Return the (X, Y) coordinate for the center point of the cell that contains the specified text.  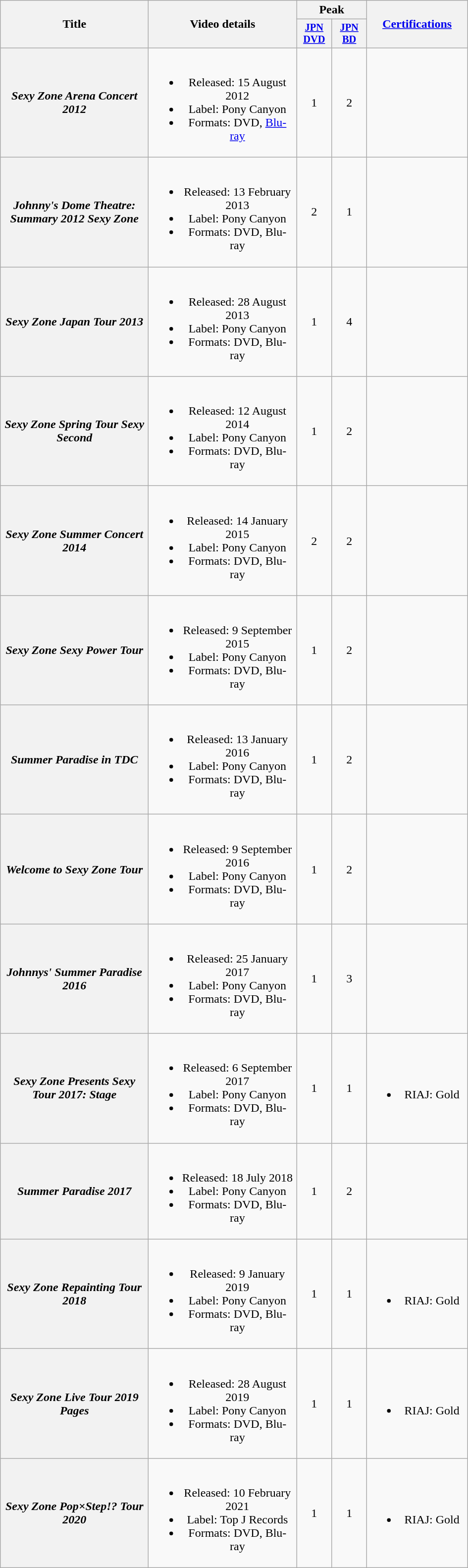
Title (74, 24)
Certifications (417, 24)
Sexy Zone Sexy Power Tour (74, 650)
Sexy Zone Live Tour 2019 Pages (74, 1403)
Sexy Zone Summer Concert 2014 (74, 541)
Sexy Zone Spring Tour Sexy Second (74, 431)
Sexy Zone Japan Tour 2013 (74, 322)
Sexy Zone Pop×Step!? Tour 2020 (74, 1513)
Summer Paradise 2017 (74, 1191)
Released: 10 February 2021Label: Top J RecordsFormats: DVD, Blu-ray (223, 1513)
Released: 14 January 2015Label: Pony CanyonFormats: DVD, Blu-ray (223, 541)
Released: 28 August 2019Label: Pony CanyonFormats: DVD, Blu-ray (223, 1403)
Released: 12 August 2014Label: Pony CanyonFormats: DVD, Blu-ray (223, 431)
4 (350, 322)
Released: 18 July 2018Label: Pony CanyonFormats: DVD, Blu-ray (223, 1191)
Video details (223, 24)
Sexy Zone Presents Sexy Tour 2017: Stage (74, 1088)
Sexy Zone Repainting Tour 2018 (74, 1294)
Johnnys' Summer Paradise 2016 (74, 979)
JPNBD (350, 34)
Released: 6 September 2017Label: Pony CanyonFormats: DVD, Blu-ray (223, 1088)
Released: 13 February 2013Label: Pony CanyonFormats: DVD, Blu-ray (223, 212)
Summer Paradise in TDC (74, 760)
Sexy Zone Arena Concert 2012 (74, 102)
Released: 13 January 2016Label: Pony CanyonFormats: DVD, Blu-ray (223, 760)
Released: 9 January 2019Label: Pony CanyonFormats: DVD, Blu-ray (223, 1294)
Released: 9 September 2015Label: Pony CanyonFormats: DVD, Blu-ray (223, 650)
Released: 9 September 2016Label: Pony CanyonFormats: DVD, Blu-ray (223, 869)
Released: 28 August 2013Label: Pony CanyonFormats: DVD, Blu-ray (223, 322)
Peak (332, 10)
JPNDVD (314, 34)
Released: 15 August 2012Label: Pony CanyonFormats: DVD, Blu-ray (223, 102)
Released: 25 January 2017Label: Pony CanyonFormats: DVD, Blu-ray (223, 979)
Johnny's Dome Theatre: Summary 2012 Sexy Zone (74, 212)
Welcome to Sexy Zone Tour (74, 869)
3 (350, 979)
